Output the [x, y] coordinate of the center of the cell containing the given text.  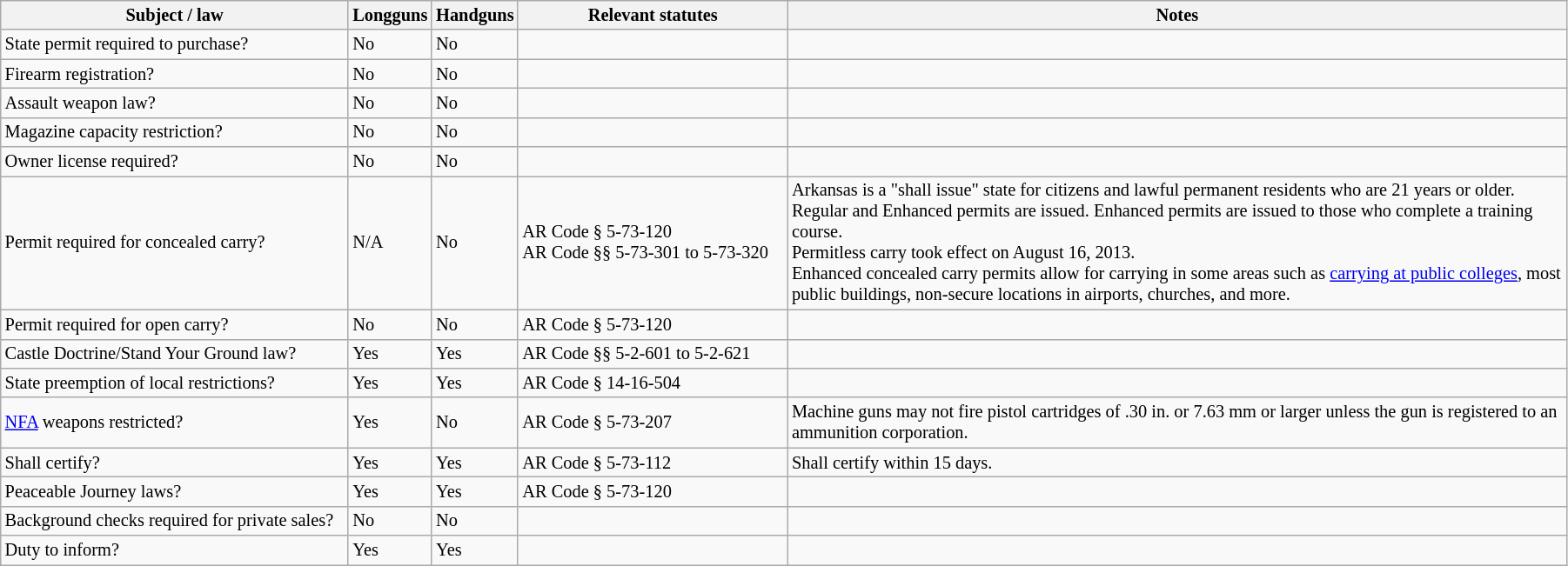
Shall certify? [175, 463]
State permit required to purchase? [175, 44]
Background checks required for private sales? [175, 521]
Magazine capacity restriction? [175, 132]
State preemption of local restrictions? [175, 383]
Machine guns may not fire pistol cartridges of .30 in. or 7.63 mm or larger unless the gun is registered to an ammunition corporation. [1176, 423]
Shall certify within 15 days. [1176, 463]
Permit required for open carry? [175, 324]
Castle Doctrine/Stand Your Ground law? [175, 354]
Relevant statutes [653, 15]
AR Code §§ 5-2-601 to 5-2-621 [653, 354]
Handguns [475, 15]
Longguns [390, 15]
AR Code § 5-73-207 [653, 423]
Duty to inform? [175, 550]
NFA weapons restricted? [175, 423]
AR Code § 14-16-504 [653, 383]
N/A [390, 243]
Owner license required? [175, 162]
Assault weapon law? [175, 103]
Subject / law [175, 15]
Permit required for concealed carry? [175, 243]
Notes [1176, 15]
Firearm registration? [175, 74]
Peaceable Journey laws? [175, 491]
AR Code § 5-73-120AR Code §§ 5-73-301 to 5-73-320 [653, 243]
AR Code § 5-73-112 [653, 463]
